Detect which cell encompasses the target text, then output its (X, Y) center coordinate. 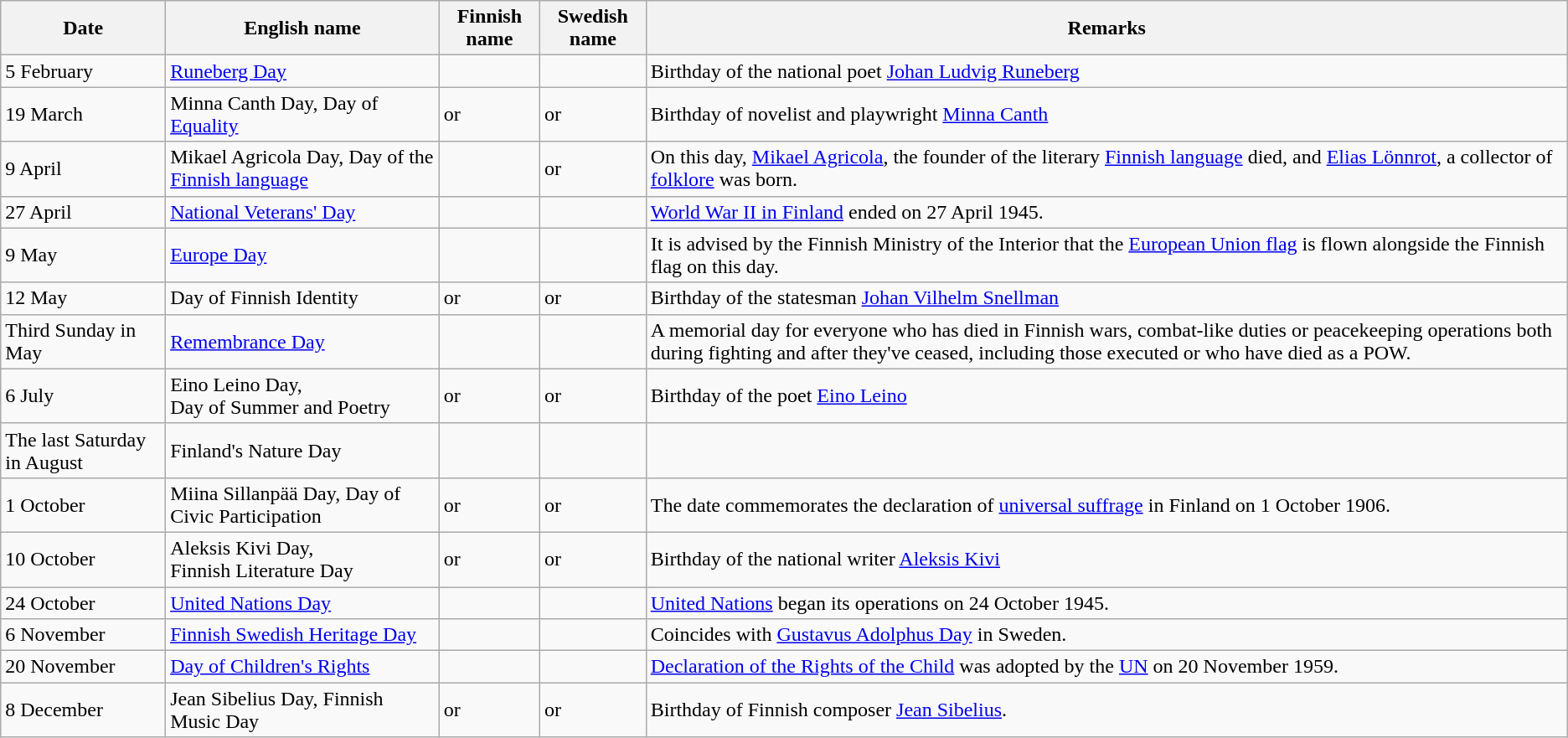
English name (303, 28)
Runeberg Day (303, 71)
World War II in Finland ended on 27 April 1945. (1106, 212)
It is advised by the Finnish Ministry of the Interior that the European Union flag is flown alongside the Finnish flag on this day. (1106, 255)
10 October (84, 560)
5 February (84, 71)
Europe Day (303, 255)
Swedish name (593, 28)
Birthday of the poet Eino Leino (1106, 395)
6 November (84, 635)
Finnish Swedish Heritage Day (303, 635)
On this day, Mikael Agricola, the founder of the literary Finnish language died, and Elias Lönnrot, a collector of folklore was born. (1106, 169)
Birthday of the national poet Johan Ludvig Runeberg (1106, 71)
The last Saturday in August (84, 451)
Aleksis Kivi Day,Finnish Literature Day (303, 560)
Birthday of the national writer Aleksis Kivi (1106, 560)
The date commemorates the declaration of universal suffrage in Finland on 1 October 1906. (1106, 504)
9 May (84, 255)
Date (84, 28)
Coincides with Gustavus Adolphus Day in Sweden. (1106, 635)
24 October (84, 602)
Eino Leino Day,Day of Summer and Poetry (303, 395)
Declaration of the Rights of the Child was adopted by the UN on 20 November 1959. (1106, 667)
9 April (84, 169)
Finnish name (489, 28)
Remarks (1106, 28)
1 October (84, 504)
Day of Finnish Identity (303, 298)
Jean Sibelius Day, Finnish Music Day (303, 710)
Birthday of novelist and playwright Minna Canth (1106, 114)
United Nations Day (303, 602)
6 July (84, 395)
Minna Canth Day, Day of Equality (303, 114)
United Nations began its operations on 24 October 1945. (1106, 602)
Day of Children's Rights (303, 667)
20 November (84, 667)
Third Sunday in May (84, 342)
8 December (84, 710)
National Veterans' Day (303, 212)
Mikael Agricola Day, Day of the Finnish language (303, 169)
12 May (84, 298)
Miina Sillanpää Day, Day of Civic Participation (303, 504)
Birthday of Finnish composer Jean Sibelius. (1106, 710)
19 March (84, 114)
Remembrance Day (303, 342)
Finland's Nature Day (303, 451)
27 April (84, 212)
Birthday of the statesman Johan Vilhelm Snellman (1106, 298)
